Provide the (x, y) coordinate of the cell's center where the given text is located.  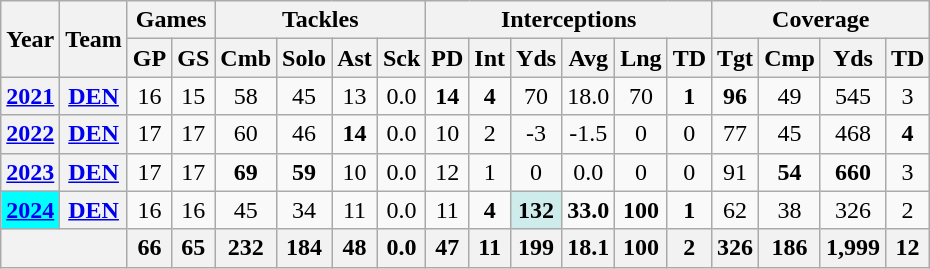
2024 (30, 210)
Year (30, 39)
18.1 (588, 248)
Ast (355, 58)
132 (536, 210)
Cmb (246, 58)
-1.5 (588, 134)
54 (790, 172)
77 (736, 134)
13 (355, 96)
Sck (401, 58)
Avg (588, 58)
Int (490, 58)
199 (536, 248)
545 (852, 96)
69 (246, 172)
2021 (30, 96)
60 (246, 134)
96 (736, 96)
18.0 (588, 96)
1,999 (852, 248)
15 (194, 96)
Games (170, 20)
66 (149, 248)
47 (448, 248)
34 (304, 210)
GS (194, 58)
2022 (30, 134)
38 (790, 210)
58 (246, 96)
Tackles (320, 20)
468 (852, 134)
Interceptions (569, 20)
62 (736, 210)
65 (194, 248)
Cmp (790, 58)
2023 (30, 172)
660 (852, 172)
46 (304, 134)
48 (355, 248)
Coverage (821, 20)
184 (304, 248)
49 (790, 96)
PD (448, 58)
33.0 (588, 210)
59 (304, 172)
Team (94, 39)
Lng (641, 58)
232 (246, 248)
91 (736, 172)
-3 (536, 134)
Solo (304, 58)
Tgt (736, 58)
186 (790, 248)
GP (149, 58)
